Identify which cell holds the provided text, then report its [x, y] central coordinate. 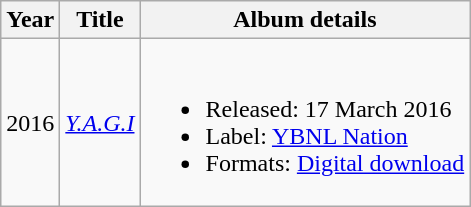
Album details [305, 20]
Year [30, 20]
Title [100, 20]
Released: 17 March 2016Label: YBNL NationFormats: Digital download [305, 122]
2016 [30, 122]
Y.A.G.I [100, 122]
